Return the [X, Y] coordinate for the center point of the cell that contains the specified text.  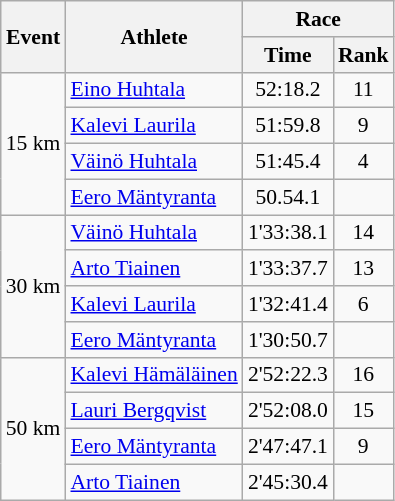
30 km [34, 286]
1'33:38.1 [288, 233]
50.54.1 [288, 197]
Rank [364, 55]
Time [288, 55]
6 [364, 304]
Race [318, 19]
1'30:50.7 [288, 340]
13 [364, 269]
15 km [34, 143]
52:18.2 [288, 90]
Eino Huhtala [154, 90]
14 [364, 233]
51:45.4 [288, 162]
15 [364, 411]
4 [364, 162]
2'47:47.1 [288, 447]
1'33:37.7 [288, 269]
51:59.8 [288, 126]
Athlete [154, 36]
Kalevi Hämäläinen [154, 375]
50 km [34, 428]
16 [364, 375]
2'45:30.4 [288, 482]
2'52:08.0 [288, 411]
Lauri Bergqvist [154, 411]
1'32:41.4 [288, 304]
Event [34, 36]
2'52:22.3 [288, 375]
11 [364, 90]
